Detect which cell encompasses the target text, then output its (x, y) center coordinate. 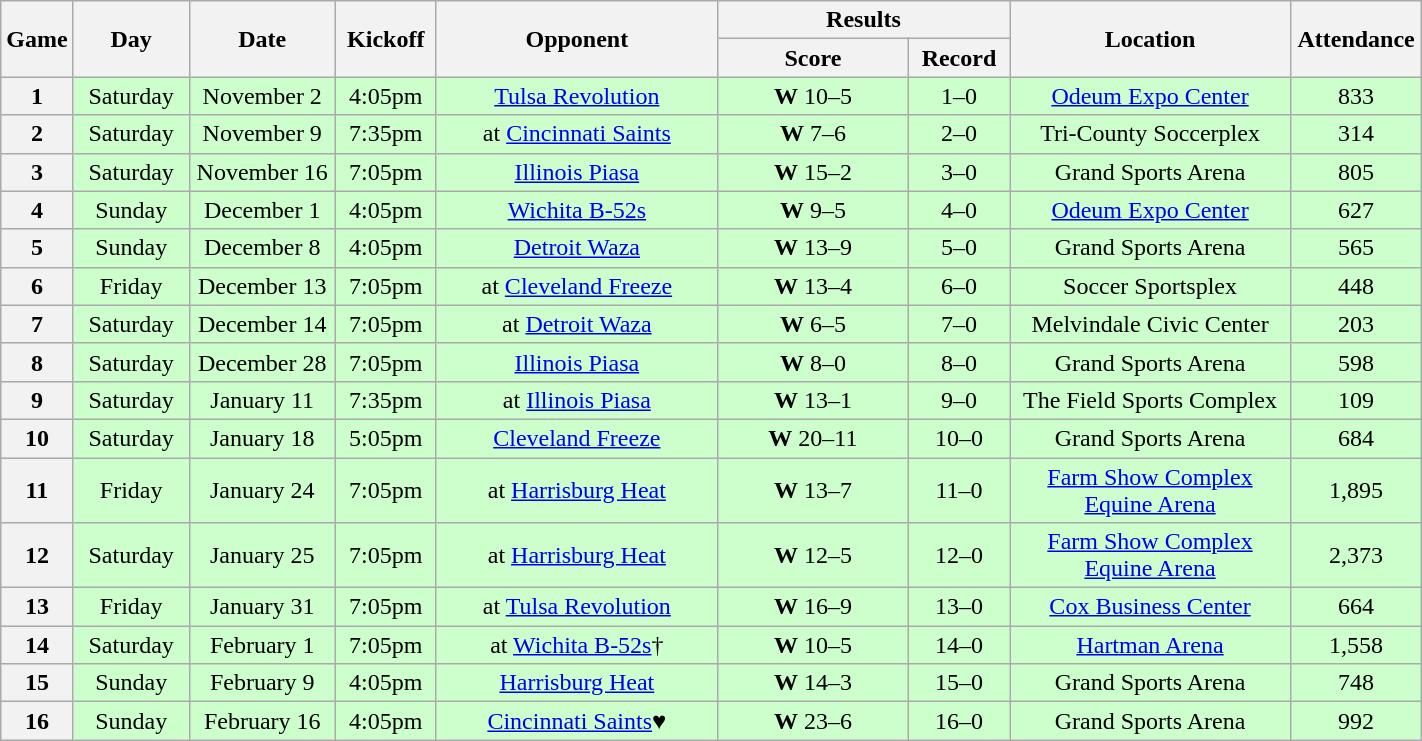
W 6–5 (812, 324)
Game (37, 39)
8–0 (958, 362)
Cincinnati Saints♥ (576, 721)
9 (37, 400)
Results (863, 20)
3 (37, 172)
1–0 (958, 96)
W 23–6 (812, 721)
Harrisburg Heat (576, 683)
203 (1356, 324)
598 (1356, 362)
314 (1356, 134)
W 13–4 (812, 286)
7–0 (958, 324)
at Cleveland Freeze (576, 286)
4–0 (958, 210)
Soccer Sportsplex (1150, 286)
December 28 (262, 362)
February 16 (262, 721)
5 (37, 248)
16–0 (958, 721)
4 (37, 210)
W 12–5 (812, 556)
Kickoff (386, 39)
1,895 (1356, 490)
at Detroit Waza (576, 324)
W 15–2 (812, 172)
Date (262, 39)
448 (1356, 286)
11–0 (958, 490)
at Wichita B-52s† (576, 645)
W 8–0 (812, 362)
W 9–5 (812, 210)
December 14 (262, 324)
Hartman Arena (1150, 645)
5:05pm (386, 438)
627 (1356, 210)
13–0 (958, 607)
748 (1356, 683)
W 14–3 (812, 683)
Tulsa Revolution (576, 96)
Location (1150, 39)
6–0 (958, 286)
Cleveland Freeze (576, 438)
15 (37, 683)
Attendance (1356, 39)
at Cincinnati Saints (576, 134)
November 16 (262, 172)
W 7–6 (812, 134)
7 (37, 324)
1,558 (1356, 645)
1 (37, 96)
November 2 (262, 96)
January 11 (262, 400)
14 (37, 645)
5–0 (958, 248)
January 18 (262, 438)
Detroit Waza (576, 248)
16 (37, 721)
13 (37, 607)
Wichita B-52s (576, 210)
3–0 (958, 172)
W 13–7 (812, 490)
W 20–11 (812, 438)
Opponent (576, 39)
Tri-County Soccerplex (1150, 134)
12 (37, 556)
11 (37, 490)
2 (37, 134)
Melvindale Civic Center (1150, 324)
Cox Business Center (1150, 607)
14–0 (958, 645)
6 (37, 286)
2–0 (958, 134)
8 (37, 362)
February 9 (262, 683)
January 31 (262, 607)
565 (1356, 248)
833 (1356, 96)
February 1 (262, 645)
15–0 (958, 683)
November 9 (262, 134)
The Field Sports Complex (1150, 400)
December 13 (262, 286)
at Illinois Piasa (576, 400)
at Tulsa Revolution (576, 607)
December 1 (262, 210)
992 (1356, 721)
January 25 (262, 556)
Score (812, 58)
January 24 (262, 490)
Record (958, 58)
W 16–9 (812, 607)
10 (37, 438)
109 (1356, 400)
684 (1356, 438)
W 13–9 (812, 248)
Day (131, 39)
664 (1356, 607)
12–0 (958, 556)
December 8 (262, 248)
2,373 (1356, 556)
10–0 (958, 438)
805 (1356, 172)
W 13–1 (812, 400)
9–0 (958, 400)
